Provide the [x, y] coordinate of the cell's center where the given text is located.  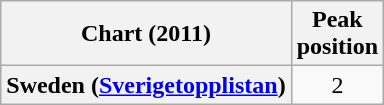
Chart (2011) [146, 34]
2 [337, 85]
Sweden (Sverigetopplistan) [146, 85]
Peakposition [337, 34]
